Locate the cell with the specified text and output its (X, Y) center coordinate. 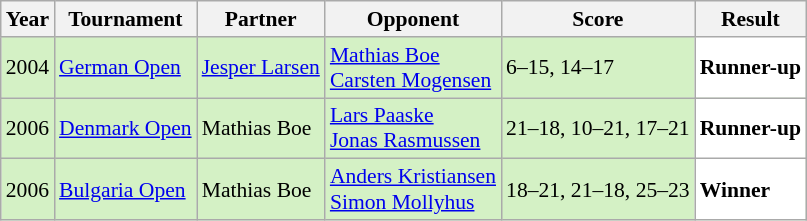
2004 (28, 68)
Anders Kristiansen Simon Mollyhus (413, 190)
Tournament (126, 19)
Score (598, 19)
German Open (126, 68)
Winner (750, 190)
Denmark Open (126, 128)
21–18, 10–21, 17–21 (598, 128)
Bulgaria Open (126, 190)
Opponent (413, 19)
Jesper Larsen (261, 68)
Mathias Boe Carsten Mogensen (413, 68)
Lars Paaske Jonas Rasmussen (413, 128)
Result (750, 19)
6–15, 14–17 (598, 68)
Year (28, 19)
18–21, 21–18, 25–23 (598, 190)
Partner (261, 19)
